From the cell containing the given text, extract its center point as (X, Y) coordinate. 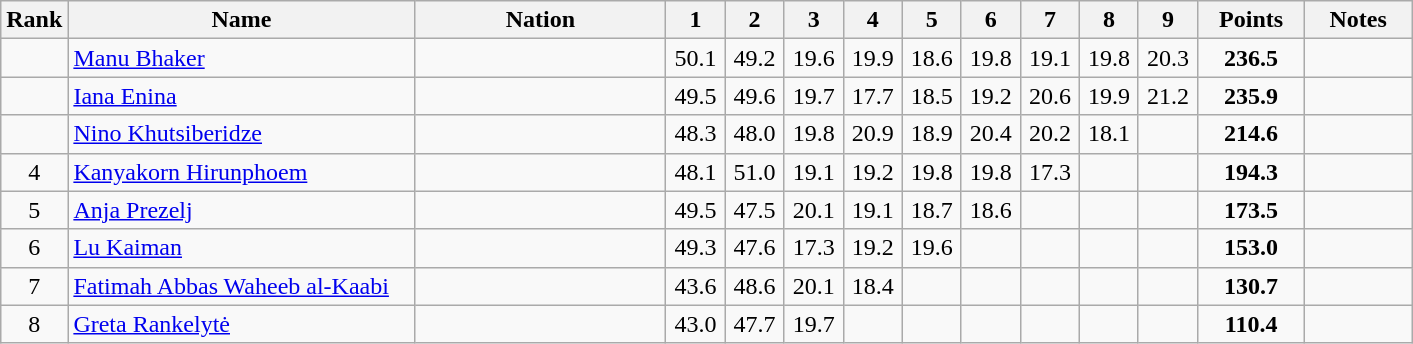
20.2 (1050, 134)
3 (814, 20)
20.3 (1168, 58)
2 (754, 20)
49.2 (754, 58)
Kanyakorn Hirunphoem (242, 172)
214.6 (1252, 134)
Iana Enina (242, 96)
47.5 (754, 210)
43.6 (696, 286)
18.7 (932, 210)
47.7 (754, 324)
48.1 (696, 172)
194.3 (1252, 172)
Points (1252, 20)
48.3 (696, 134)
17.7 (872, 96)
173.5 (1252, 210)
18.1 (1108, 134)
Anja Prezelj (242, 210)
20.6 (1050, 96)
43.0 (696, 324)
Manu Bhaker (242, 58)
48.0 (754, 134)
Nino Khutsiberidze (242, 134)
153.0 (1252, 248)
9 (1168, 20)
130.7 (1252, 286)
49.3 (696, 248)
50.1 (696, 58)
18.9 (932, 134)
47.6 (754, 248)
Rank (34, 20)
Greta Rankelytė (242, 324)
20.9 (872, 134)
Name (242, 20)
Notes (1358, 20)
48.6 (754, 286)
20.4 (990, 134)
Nation (540, 20)
21.2 (1168, 96)
18.5 (932, 96)
110.4 (1252, 324)
51.0 (754, 172)
235.9 (1252, 96)
Lu Kaiman (242, 248)
49.6 (754, 96)
236.5 (1252, 58)
Fatimah Abbas Waheeb al-Kaabi (242, 286)
18.4 (872, 286)
1 (696, 20)
